Detect which cell encompasses the target text, then output its [x, y] center coordinate. 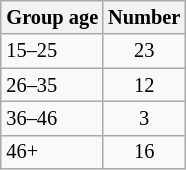
23 [144, 51]
Group age [52, 18]
46+ [52, 152]
Number [144, 18]
36–46 [52, 119]
3 [144, 119]
15–25 [52, 51]
16 [144, 152]
12 [144, 85]
26–35 [52, 85]
